Determine the (x, y) coordinate at the center of the cell enclosing the given text.  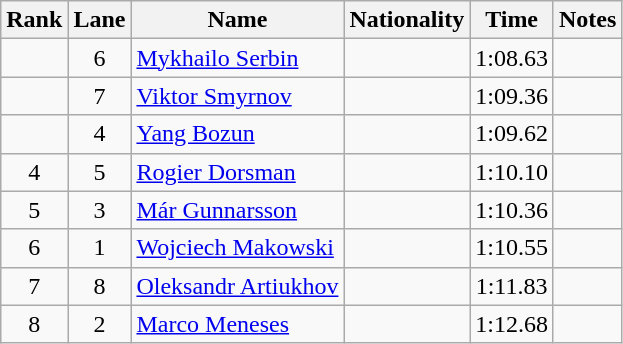
1:09.62 (512, 134)
Notes (587, 20)
Time (512, 20)
2 (100, 324)
Name (238, 20)
Rank (34, 20)
1:09.36 (512, 96)
Rogier Dorsman (238, 172)
1:12.68 (512, 324)
Lane (100, 20)
Mykhailo Serbin (238, 58)
Yang Bozun (238, 134)
Oleksandr Artiukhov (238, 286)
1 (100, 248)
Viktor Smyrnov (238, 96)
Nationality (407, 20)
1:10.36 (512, 210)
1:08.63 (512, 58)
1:10.55 (512, 248)
1:11.83 (512, 286)
Wojciech Makowski (238, 248)
Marco Meneses (238, 324)
1:10.10 (512, 172)
Már Gunnarsson (238, 210)
3 (100, 210)
